Return [x, y] of the center of cell containing provided text 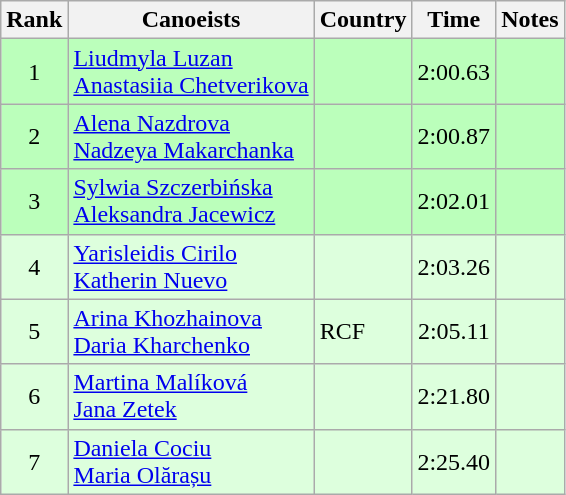
3 [34, 202]
Yarisleidis CiriloKatherin Nuevo [191, 266]
Alena NazdrovaNadzeya Makarchanka [191, 136]
Liudmyla LuzanAnastasiia Chetverikova [191, 72]
6 [34, 396]
Martina MalíkováJana Zetek [191, 396]
Country [363, 20]
Rank [34, 20]
2:00.87 [454, 136]
Daniela CociuMaria Olărașu [191, 462]
Arina KhozhainovaDaria Kharchenko [191, 332]
2:02.01 [454, 202]
2:21.80 [454, 396]
4 [34, 266]
2:05.11 [454, 332]
2:00.63 [454, 72]
Canoeists [191, 20]
2:25.40 [454, 462]
Time [454, 20]
RCF [363, 332]
7 [34, 462]
2 [34, 136]
Notes [530, 20]
5 [34, 332]
2:03.26 [454, 266]
Sylwia SzczerbińskaAleksandra Jacewicz [191, 202]
1 [34, 72]
